Search for the cell housing the specified text and yield its [X, Y] center coordinate. 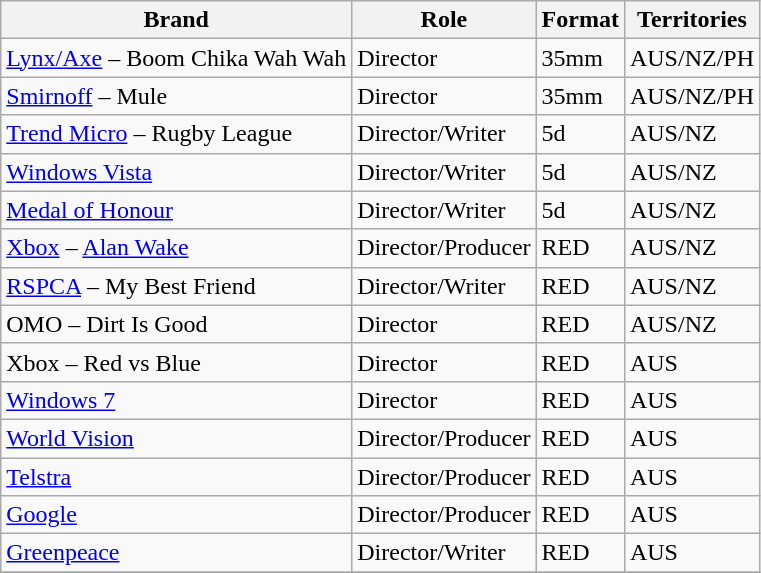
Brand [176, 20]
Windows Vista [176, 172]
Greenpeace [176, 553]
Medal of Honour [176, 210]
World Vision [176, 438]
Smirnoff – Mule [176, 96]
RSPCA – My Best Friend [176, 286]
Role [444, 20]
Xbox – Alan Wake [176, 248]
Telstra [176, 477]
Trend Micro – Rugby League [176, 134]
Format [580, 20]
Xbox – Red vs Blue [176, 362]
Windows 7 [176, 400]
OMO – Dirt Is Good [176, 324]
Google [176, 515]
Territories [692, 20]
Lynx/Axe – Boom Chika Wah Wah [176, 58]
